Return the [x, y] coordinate for the center point of the cell that contains the specified text.  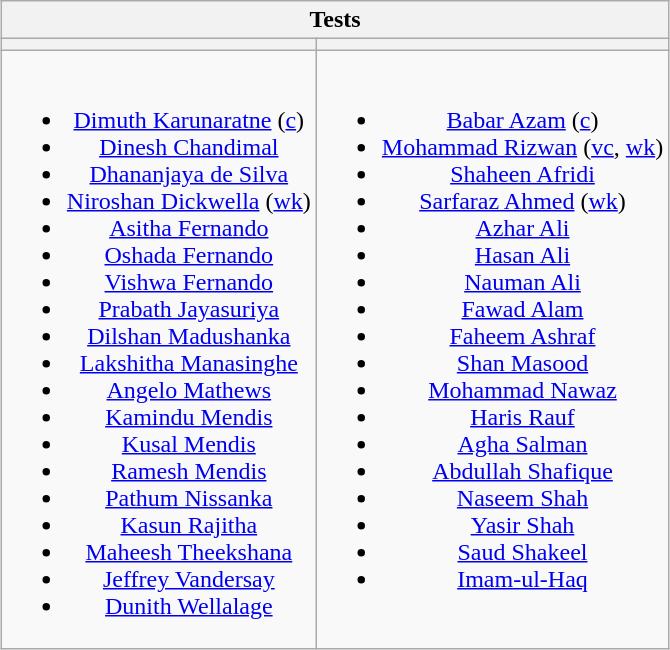
Tests [334, 20]
